Identify which cell holds the provided text, then report its [x, y] central coordinate. 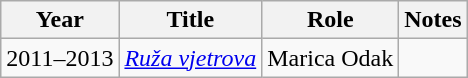
2011–2013 [60, 58]
Title [190, 20]
Ruža vjetrova [190, 58]
Notes [433, 20]
Year [60, 20]
Role [330, 20]
Marica Odak [330, 58]
